Extract the (X, Y) coordinate from the center of the cell holding the provided text.  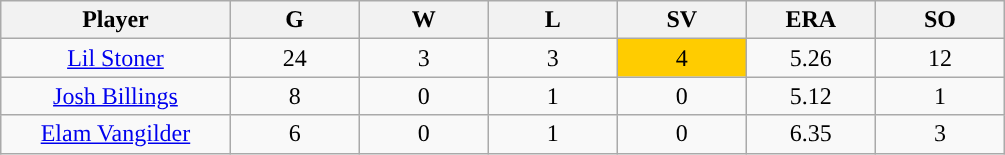
G (294, 20)
24 (294, 58)
12 (940, 58)
6.35 (810, 134)
4 (682, 58)
L (552, 20)
W (424, 20)
Lil Stoner (116, 58)
5.12 (810, 96)
Player (116, 20)
Elam Vangilder (116, 134)
5.26 (810, 58)
6 (294, 134)
8 (294, 96)
ERA (810, 20)
Josh Billings (116, 96)
SO (940, 20)
SV (682, 20)
